From the cell containing the given text, extract its center point as (x, y) coordinate. 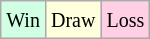
Draw (72, 20)
Win (24, 20)
Loss (126, 20)
